Provide the (x, y) coordinate of the cell's center where the given text is located.  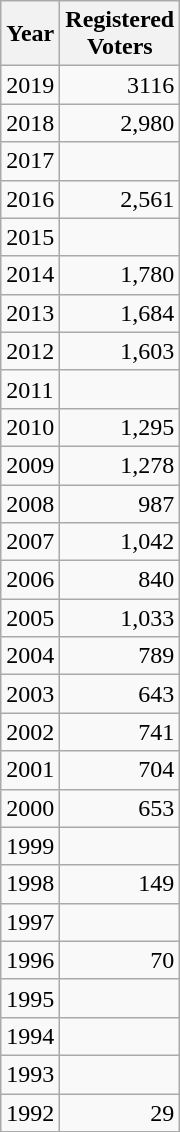
2019 (30, 85)
2005 (30, 618)
741 (120, 732)
2012 (30, 351)
1998 (30, 884)
840 (120, 580)
1,295 (120, 427)
29 (120, 1113)
1,278 (120, 465)
2007 (30, 542)
1999 (30, 846)
2014 (30, 275)
2000 (30, 808)
1996 (30, 960)
1,603 (120, 351)
2003 (30, 694)
2008 (30, 503)
1,033 (120, 618)
2017 (30, 161)
2,561 (120, 199)
2016 (30, 199)
2006 (30, 580)
1,780 (120, 275)
2013 (30, 313)
149 (120, 884)
2004 (30, 656)
2,980 (120, 123)
987 (120, 503)
2001 (30, 770)
1993 (30, 1074)
2002 (30, 732)
2018 (30, 123)
2009 (30, 465)
789 (120, 656)
1994 (30, 1036)
Year (30, 34)
1997 (30, 922)
1995 (30, 998)
653 (120, 808)
1,684 (120, 313)
1992 (30, 1113)
2015 (30, 237)
RegisteredVoters (120, 34)
2011 (30, 389)
1,042 (120, 542)
3116 (120, 85)
2010 (30, 427)
643 (120, 694)
70 (120, 960)
704 (120, 770)
